Find where the given text appears and provide that cell's center as (X, Y) coordinate. 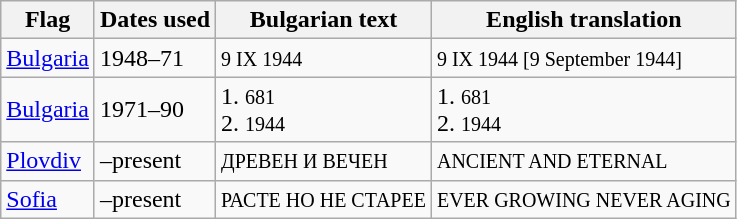
English translation (584, 20)
Plovdiv (48, 161)
ANCIENT AND ETERNAL (584, 161)
9 IX 1944 (324, 58)
9 IX 1944 [9 September 1944] (584, 58)
РАСТЕ НО НЕ СТАРEЕ (324, 199)
1948–71 (154, 58)
EVER GROWING NEVER AGING (584, 199)
ДРЕВЕН И ВЕЧЕН (324, 161)
Bulgarian text (324, 20)
Flag (48, 20)
Sofia (48, 199)
1971–90 (154, 110)
Dates used (154, 20)
